Identify which cell holds the provided text, then report its (X, Y) central coordinate. 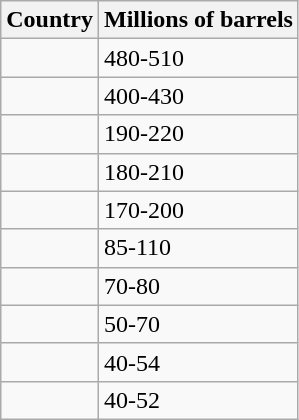
50-70 (198, 324)
40-54 (198, 362)
40-52 (198, 400)
Country (50, 20)
180-210 (198, 172)
70-80 (198, 286)
190-220 (198, 134)
85-110 (198, 248)
170-200 (198, 210)
400-430 (198, 96)
480-510 (198, 58)
Millions of barrels (198, 20)
